Capture the cell that displays the provided text and extract its (x, y) central coordinate. 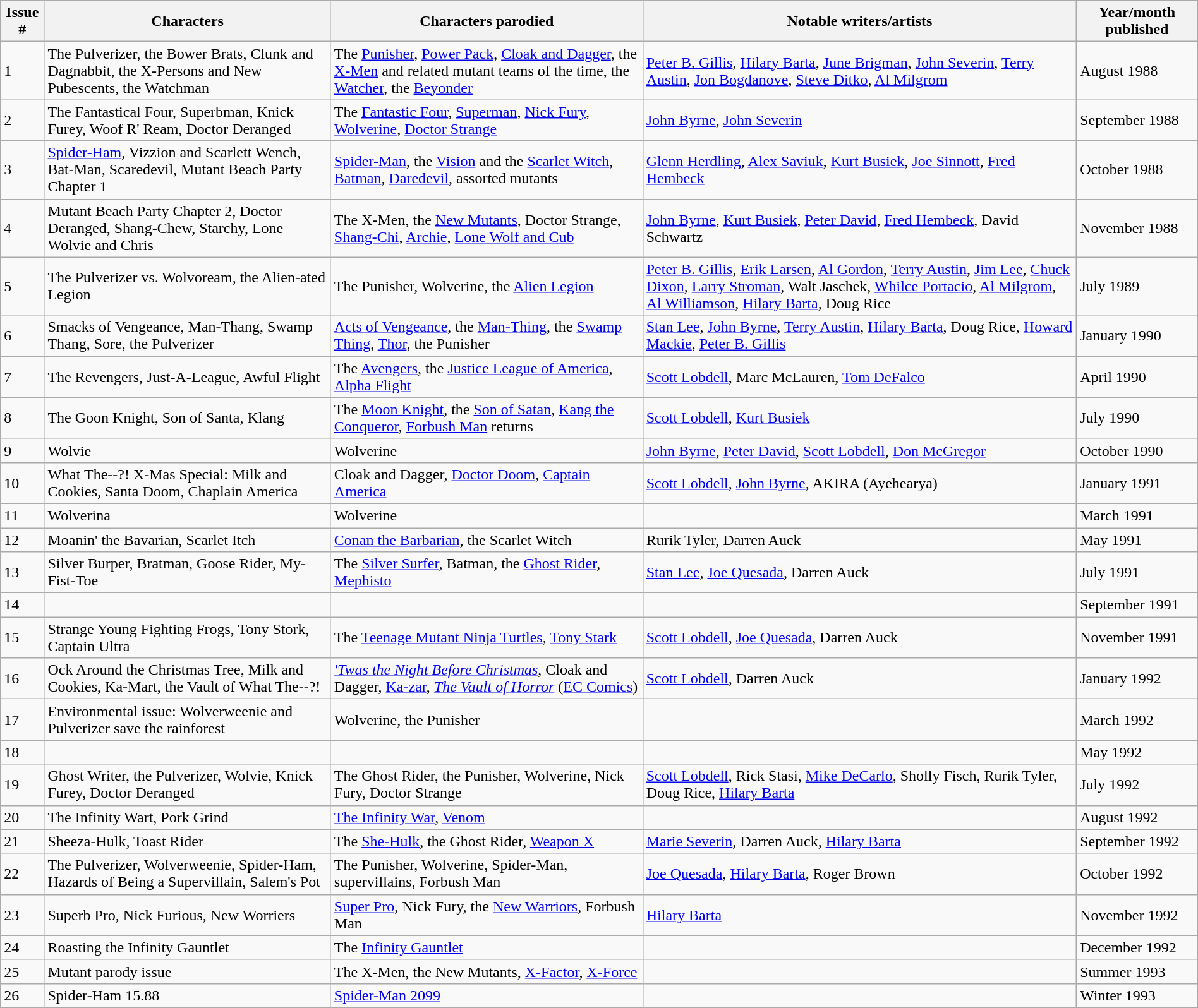
Scott Lobdell, Joe Quesada, Darren Auck (859, 638)
5 (23, 286)
March 1991 (1137, 515)
Mutant Beach Party Chapter 2, Doctor Deranged, Shang-Chew, Starchy, Lone Wolvie and Chris (187, 228)
Ock Around the Christmas Tree, Milk and Cookies, Ka-Mart, the Vault of What The--?! (187, 678)
Cloak and Dagger, Doctor Doom, Captain America (487, 483)
July 1992 (1137, 784)
Scott Lobdell, Marc McLauren, Tom DeFalco (859, 376)
The Pulverizer, Wolverweenie, Spider-Ham, Hazards of Being a Supervillain, Salem's Pot (187, 874)
July 1991 (1137, 572)
August 1988 (1137, 71)
The Revengers, Just-A-League, Awful Flight (187, 376)
4 (23, 228)
The Infinity Gauntlet (487, 947)
What The--?! X-Mas Special: Milk and Cookies, Santa Doom, Chaplain America (187, 483)
May 1992 (1137, 752)
The Punisher, Wolverine, Spider-Man, supervillains, Forbush Man (487, 874)
November 1991 (1137, 638)
Spider-Man, the Vision and the Scarlet Witch, Batman, Daredevil, assorted mutants (487, 170)
14 (23, 605)
September 1992 (1137, 841)
10 (23, 483)
The Fantastic Four, Superman, Nick Fury, Wolverine, Doctor Strange (487, 120)
April 1990 (1137, 376)
Sheeza-Hulk, Toast Rider (187, 841)
'Twas the Night Before Christmas, Cloak and Dagger, Ka-zar, The Vault of Horror (EC Comics) (487, 678)
6 (23, 336)
18 (23, 752)
The X-Men, the New Mutants, Doctor Strange, Shang-Chi, Archie, Lone Wolf and Cub (487, 228)
The Avengers, the Justice League of America, Alpha Flight (487, 376)
Peter B. Gillis, Hilary Barta, June Brigman, John Severin, Terry Austin, Jon Bogdanove, Steve Ditko, Al Milgrom (859, 71)
25 (23, 971)
May 1991 (1137, 540)
13 (23, 572)
Rurik Tyler, Darren Auck (859, 540)
Moanin' the Bavarian, Scarlet Itch (187, 540)
July 1990 (1137, 418)
March 1992 (1137, 720)
3 (23, 170)
Strange Young Fighting Frogs, Tony Stork, Captain Ultra (187, 638)
8 (23, 418)
Characters (187, 21)
November 1988 (1137, 228)
Ghost Writer, the Pulverizer, Wolvie, Knick Furey, Doctor Deranged (187, 784)
The She-Hulk, the Ghost Rider, Weapon X (487, 841)
23 (23, 915)
17 (23, 720)
11 (23, 515)
1 (23, 71)
The Ghost Rider, the Punisher, Wolverine, Nick Fury, Doctor Strange (487, 784)
Summer 1993 (1137, 971)
Wolverine, the Punisher (487, 720)
October 1990 (1137, 450)
The Infinity War, Venom (487, 817)
The Silver Surfer, Batman, the Ghost Rider, Mephisto (487, 572)
7 (23, 376)
September 1988 (1137, 120)
Issue # (23, 21)
21 (23, 841)
The Infinity Wart, Pork Grind (187, 817)
Conan the Barbarian, the Scarlet Witch (487, 540)
Scott Lobdell, John Byrne, AKIRA (Ayehearya) (859, 483)
January 1991 (1137, 483)
16 (23, 678)
January 1992 (1137, 678)
Superb Pro, Nick Furious, New Worriers (187, 915)
The Punisher, Wolverine, the Alien Legion (487, 286)
John Byrne, Peter David, Scott Lobdell, Don McGregor (859, 450)
Acts of Vengeance, the Man-Thing, the Swamp Thing, Thor, the Punisher (487, 336)
Super Pro, Nick Fury, the New Warriors, Forbush Man (487, 915)
The Moon Knight, the Son of Satan, Kang the Conqueror, Forbush Man returns (487, 418)
24 (23, 947)
December 1992 (1137, 947)
November 1992 (1137, 915)
Scott Lobdell, Darren Auck (859, 678)
The Fantastical Four, Superbman, Knick Furey, Woof R' Ream, Doctor Deranged (187, 120)
Spider-Ham 15.88 (187, 995)
Mutant parody issue (187, 971)
October 1988 (1137, 170)
Roasting the Infinity Gauntlet (187, 947)
The Punisher, Power Pack, Cloak and Dagger, the X-Men and related mutant teams of the time, the Watcher, the Beyonder (487, 71)
Hilary Barta (859, 915)
The Pulverizer, the Bower Brats, Clunk and Dagnabbit, the X-Persons and New Pubescents, the Watchman (187, 71)
12 (23, 540)
Silver Burper, Bratman, Goose Rider, My-Fist-Toe (187, 572)
Scott Lobdell, Kurt Busiek (859, 418)
19 (23, 784)
John Byrne, John Severin (859, 120)
John Byrne, Kurt Busiek, Peter David, Fred Hembeck, David Schwartz (859, 228)
Spider-Man 2099 (487, 995)
Stan Lee, John Byrne, Terry Austin, Hilary Barta, Doug Rice, Howard Mackie, Peter B. Gillis (859, 336)
26 (23, 995)
Glenn Herdling, Alex Saviuk, Kurt Busiek, Joe Sinnott, Fred Hembeck (859, 170)
Scott Lobdell, Rick Stasi, Mike DeCarlo, Sholly Fisch, Rurik Tyler, Doug Rice, Hilary Barta (859, 784)
9 (23, 450)
Marie Severin, Darren Auck, Hilary Barta (859, 841)
The Teenage Mutant Ninja Turtles, Tony Stark (487, 638)
September 1991 (1137, 605)
Joe Quesada, Hilary Barta, Roger Brown (859, 874)
Winter 1993 (1137, 995)
Smacks of Vengeance, Man-Thang, Swamp Thang, Sore, the Pulverizer (187, 336)
Notable writers/artists (859, 21)
The Goon Knight, Son of Santa, Klang (187, 418)
January 1990 (1137, 336)
15 (23, 638)
Stan Lee, Joe Quesada, Darren Auck (859, 572)
August 1992 (1137, 817)
The Pulverizer vs. Wolvoream, the Alien-ated Legion (187, 286)
July 1989 (1137, 286)
Wolverina (187, 515)
Characters parodied (487, 21)
October 1992 (1137, 874)
The X-Men, the New Mutants, X-Factor, X-Force (487, 971)
Spider-Ham, Vizzion and Scarlett Wench, Bat-Man, Scaredevil, Mutant Beach Party Chapter 1 (187, 170)
20 (23, 817)
22 (23, 874)
Year/month published (1137, 21)
2 (23, 120)
Environmental issue: Wolverweenie and Pulverizer save the rainforest (187, 720)
Wolvie (187, 450)
